For the text-containing cell, return its midpoint in (X, Y) coordinate format. 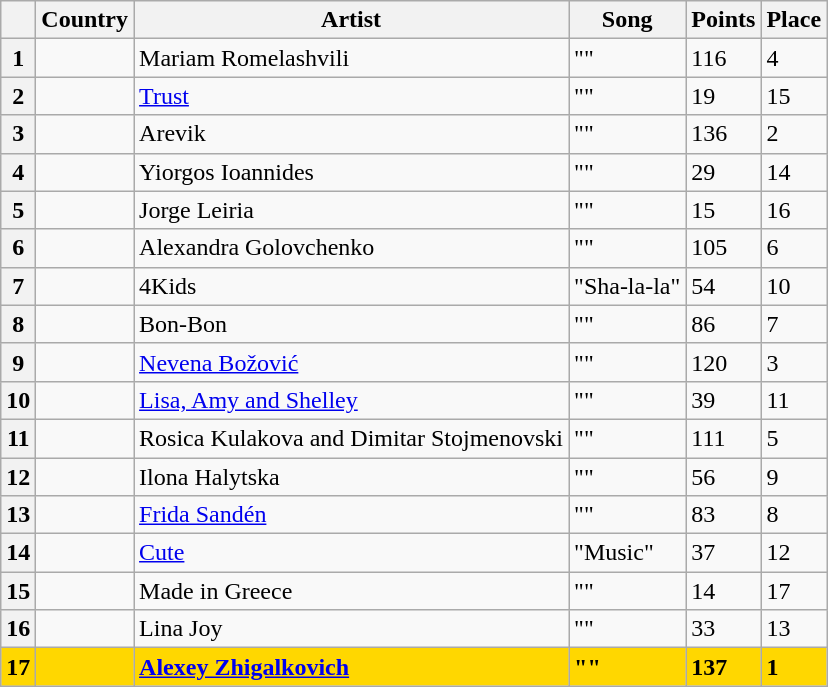
Arevik (352, 134)
37 (724, 553)
4Kids (352, 286)
Mariam Romelashvili (352, 58)
Artist (352, 20)
120 (724, 362)
137 (724, 667)
Bon-Bon (352, 324)
116 (724, 58)
Yiorgos Ioannides (352, 172)
Country (85, 20)
Rosica Kulakova and Dimitar Stojmenovski (352, 438)
54 (724, 286)
Ilona Halytska (352, 477)
Lisa, Amy and Shelley (352, 400)
"Music" (628, 553)
Frida Sandén (352, 515)
Trust (352, 96)
33 (724, 629)
Place (794, 20)
56 (724, 477)
"Sha-la-la" (628, 286)
105 (724, 248)
19 (724, 96)
39 (724, 400)
Points (724, 20)
86 (724, 324)
Nevena Božović (352, 362)
111 (724, 438)
Jorge Leiria (352, 210)
Song (628, 20)
Made in Greece (352, 591)
83 (724, 515)
Alexandra Golovchenko (352, 248)
29 (724, 172)
Alexey Zhigalkovich (352, 667)
136 (724, 134)
Lina Joy (352, 629)
Cute (352, 553)
